Extract the (x, y) coordinate from the center of the cell holding the provided text.  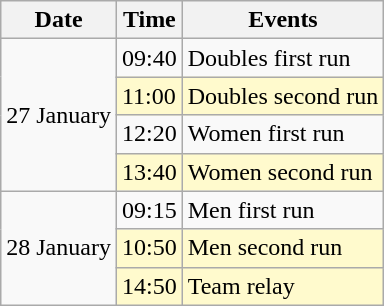
Men second run (283, 248)
Events (283, 20)
11:00 (149, 96)
13:40 (149, 172)
Women first run (283, 134)
09:15 (149, 210)
27 January (59, 115)
Women second run (283, 172)
Team relay (283, 286)
14:50 (149, 286)
10:50 (149, 248)
Doubles first run (283, 58)
09:40 (149, 58)
Date (59, 20)
Doubles second run (283, 96)
Men first run (283, 210)
28 January (59, 248)
Time (149, 20)
12:20 (149, 134)
